For the text-containing cell, return its midpoint in [X, Y] coordinate format. 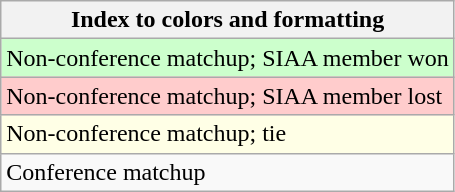
Non-conference matchup; SIAA member lost [228, 96]
Non-conference matchup; SIAA member won [228, 58]
Conference matchup [228, 172]
Non-conference matchup; tie [228, 134]
Index to colors and formatting [228, 20]
